Extract the [x, y] coordinate from the center of the cell holding the provided text.  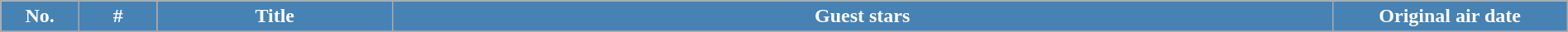
Original air date [1450, 16]
Guest stars [862, 16]
# [117, 16]
Title [275, 16]
No. [40, 16]
